Determine the (X, Y) coordinate at the center of the cell enclosing the given text.  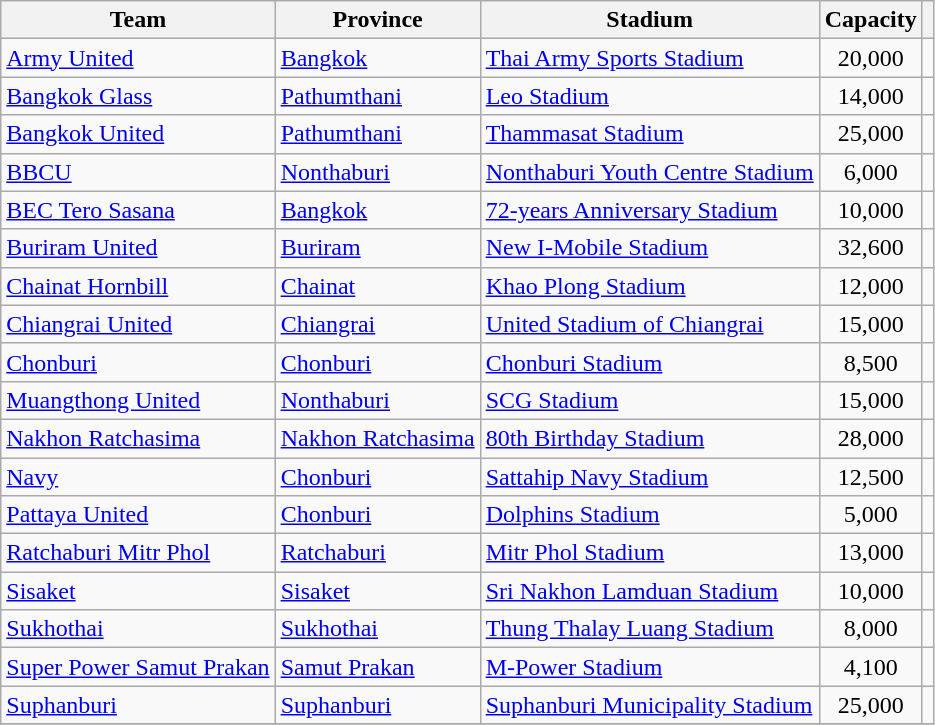
Mitr Phol Stadium (650, 553)
Thung Thalay Luang Stadium (650, 629)
Army United (138, 58)
8,000 (870, 629)
Samut Prakan (378, 667)
Super Power Samut Prakan (138, 667)
SCG Stadium (650, 400)
Sattahip Navy Stadium (650, 477)
Ratchaburi Mitr Phol (138, 553)
Chiangrai United (138, 324)
13,000 (870, 553)
United Stadium of Chiangrai (650, 324)
Ratchaburi (378, 553)
Chiangrai (378, 324)
Team (138, 20)
Nonthaburi Youth Centre Stadium (650, 172)
Province (378, 20)
14,000 (870, 96)
32,600 (870, 248)
New I-Mobile Stadium (650, 248)
Muangthong United (138, 400)
Thammasat Stadium (650, 134)
Sri Nakhon Lamduan Stadium (650, 591)
80th Birthday Stadium (650, 438)
8,500 (870, 362)
12,000 (870, 286)
Navy (138, 477)
Suphanburi Municipality Stadium (650, 705)
Chainat (378, 286)
20,000 (870, 58)
Stadium (650, 20)
Buriram (378, 248)
12,500 (870, 477)
Chainat Hornbill (138, 286)
Dolphins Stadium (650, 515)
Thai Army Sports Stadium (650, 58)
Capacity (870, 20)
28,000 (870, 438)
BBCU (138, 172)
Bangkok Glass (138, 96)
6,000 (870, 172)
BEC Tero Sasana (138, 210)
M-Power Stadium (650, 667)
Chonburi Stadium (650, 362)
5,000 (870, 515)
Khao Plong Stadium (650, 286)
Bangkok United (138, 134)
Pattaya United (138, 515)
4,100 (870, 667)
72-years Anniversary Stadium (650, 210)
Leo Stadium (650, 96)
Buriram United (138, 248)
